For the text-containing cell, return its midpoint in [X, Y] coordinate format. 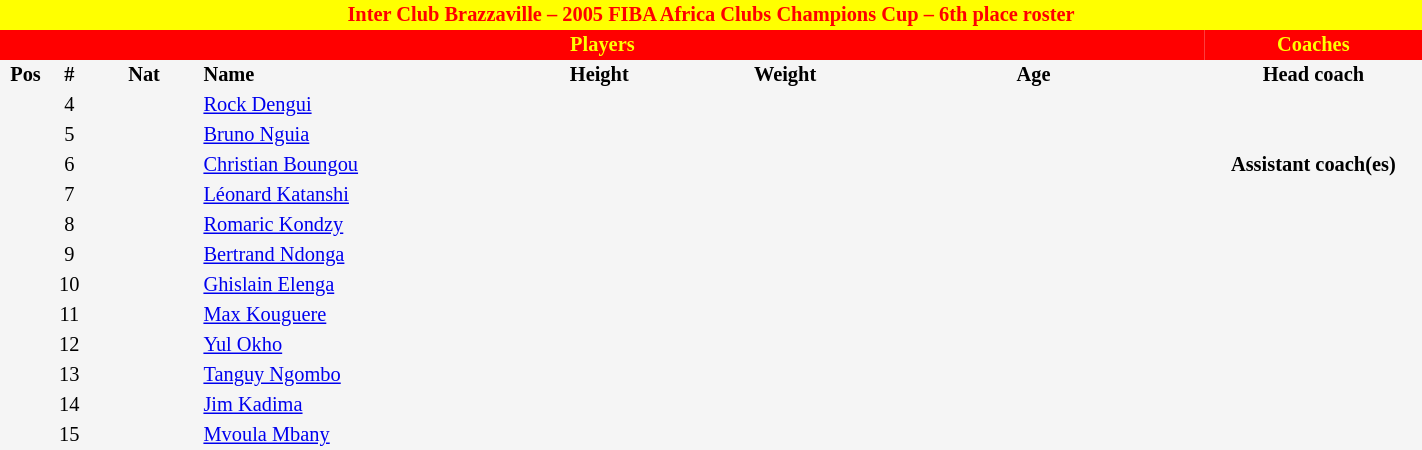
Age [1033, 75]
Coaches [1314, 45]
Assistant coach(es) [1314, 165]
10 [70, 285]
Weight [785, 75]
Name [345, 75]
9 [70, 255]
Léonard Katanshi [345, 195]
14 [70, 405]
Rock Dengui [345, 105]
15 [70, 435]
7 [70, 195]
Christian Boungou [345, 165]
Bruno Nguia [345, 135]
Players [602, 45]
6 [70, 165]
Nat [144, 75]
4 [70, 105]
Romaric Kondzy [345, 225]
Height [600, 75]
Pos [26, 75]
8 [70, 225]
5 [70, 135]
Tanguy Ngombo [345, 375]
Yul Okho [345, 345]
Mvoula Mbany [345, 435]
Bertrand Ndonga [345, 255]
Inter Club Brazzaville – 2005 FIBA Africa Clubs Champions Cup – 6th place roster [711, 15]
13 [70, 375]
Head coach [1314, 75]
12 [70, 345]
Max Kouguere [345, 315]
# [70, 75]
Jim Kadima [345, 405]
11 [70, 315]
Ghislain Elenga [345, 285]
